Return the (X, Y) coordinate for the center point of the cell that contains the specified text.  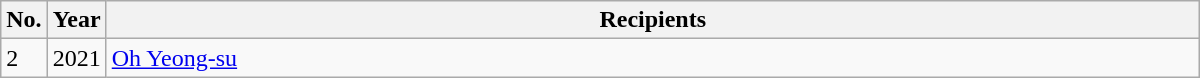
2021 (76, 58)
Oh Yeong-su (652, 58)
Recipients (652, 20)
2 (24, 58)
No. (24, 20)
Year (76, 20)
